Find where the given text appears and provide that cell's center as (X, Y) coordinate. 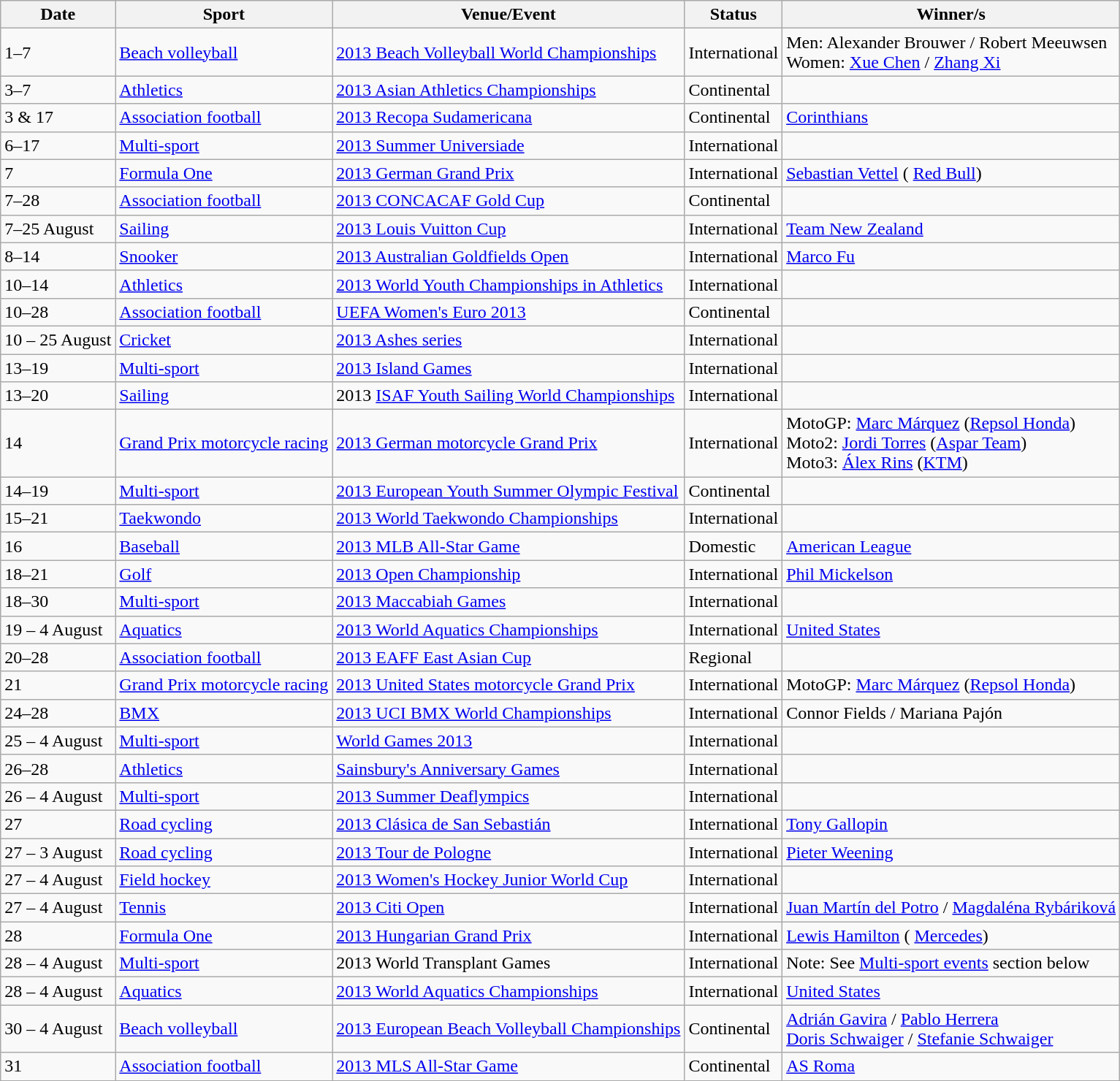
2013 German motorcycle Grand Prix (508, 443)
30 – 4 August (58, 1028)
BMX (224, 713)
Adrián Gavira / Pablo Herrera Doris Schwaiger / Stefanie Schwaiger (951, 1028)
18–30 (58, 602)
Taekwondo (224, 519)
Winner/s (951, 15)
Men: Alexander Brouwer / Robert MeeuwsenWomen: Xue Chen / Zhang Xi (951, 53)
7–25 August (58, 229)
20–28 (58, 657)
American League (951, 546)
Sainsbury's Anniversary Games (508, 768)
2013 Ashes series (508, 340)
Regional (734, 657)
10–14 (58, 284)
2013 World Youth Championships in Athletics (508, 284)
27 – 3 August (58, 852)
Tennis (224, 908)
18–21 (58, 574)
Baseball (224, 546)
Sport (224, 15)
2013 Women's Hockey Junior World Cup (508, 880)
Field hockey (224, 880)
2013 Summer Universiade (508, 145)
2013 Open Championship (508, 574)
10–28 (58, 312)
Sebastian Vettel ( Red Bull) (951, 173)
2013 Beach Volleyball World Championships (508, 53)
Golf (224, 574)
8–14 (58, 256)
31 (58, 1066)
3–7 (58, 90)
2013 EAFF East Asian Cup (508, 657)
2013 World Transplant Games (508, 963)
Corinthians (951, 118)
Team New Zealand (951, 229)
Note: See Multi-sport events section below (951, 963)
Phil Mickelson (951, 574)
Juan Martín del Potro / Magdaléna Rybáriková (951, 908)
Date (58, 15)
2013 Clásica de San Sebastián (508, 824)
Lewis Hamilton ( Mercedes) (951, 936)
2013 Summer Deaflympics (508, 796)
2013 Island Games (508, 367)
2013 European Youth Summer Olympic Festival (508, 491)
2013 European Beach Volleyball Championships (508, 1028)
28 (58, 936)
2013 Asian Athletics Championships (508, 90)
25 – 4 August (58, 741)
13–20 (58, 396)
2013 MLB All-Star Game (508, 546)
13–19 (58, 367)
19 – 4 August (58, 630)
2013 UCI BMX World Championships (508, 713)
2013 Louis Vuitton Cup (508, 229)
7 (58, 173)
Status (734, 15)
Tony Gallopin (951, 824)
1–7 (58, 53)
2013 Citi Open (508, 908)
AS Roma (951, 1066)
2013 World Taekwondo Championships (508, 519)
World Games 2013 (508, 741)
UEFA Women's Euro 2013 (508, 312)
Connor Fields / Mariana Pajón (951, 713)
15–21 (58, 519)
2013 Australian Goldfields Open (508, 256)
7–28 (58, 201)
MotoGP: Marc Márquez (Repsol Honda) (951, 685)
Snooker (224, 256)
26 – 4 August (58, 796)
10 – 25 August (58, 340)
3 & 17 (58, 118)
Domestic (734, 546)
16 (58, 546)
26–28 (58, 768)
Cricket (224, 340)
MotoGP: Marc Márquez (Repsol Honda)Moto2: Jordi Torres (Aspar Team)Moto3: Álex Rins (KTM) (951, 443)
Marco Fu (951, 256)
Venue/Event (508, 15)
21 (58, 685)
27 (58, 824)
2013 United States motorcycle Grand Prix (508, 685)
2013 Tour de Pologne (508, 852)
2013 MLS All-Star Game (508, 1066)
14 (58, 443)
2013 Recopa Sudamericana (508, 118)
2013 CONCACAF Gold Cup (508, 201)
2013 ISAF Youth Sailing World Championships (508, 396)
Pieter Weening (951, 852)
2013 Maccabiah Games (508, 602)
14–19 (58, 491)
2013 Hungarian Grand Prix (508, 936)
6–17 (58, 145)
2013 German Grand Prix (508, 173)
24–28 (58, 713)
